Find where the given text appears and provide that cell's center as (x, y) coordinate. 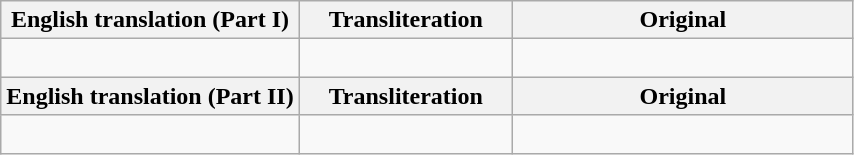
English translation (Part I) (150, 20)
English translation (Part II) (150, 96)
